Detect which cell encompasses the target text, then output its (x, y) center coordinate. 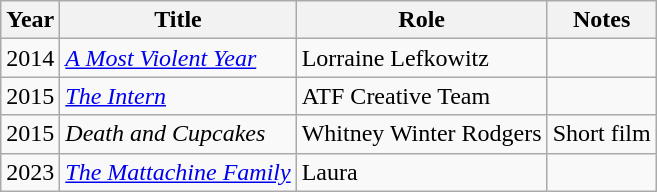
The Intern (178, 96)
ATF Creative Team (422, 96)
Whitney Winter Rodgers (422, 134)
2014 (30, 58)
2023 (30, 172)
Year (30, 20)
Laura (422, 172)
A Most Violent Year (178, 58)
Title (178, 20)
Death and Cupcakes (178, 134)
Notes (602, 20)
Role (422, 20)
Short film (602, 134)
The Mattachine Family (178, 172)
Lorraine Lefkowitz (422, 58)
